Capture the cell that displays the provided text and extract its [X, Y] central coordinate. 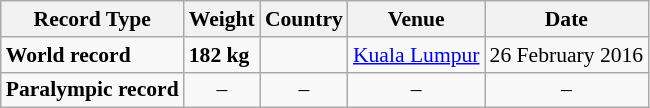
Paralympic record [92, 90]
182 kg [222, 55]
Kuala Lumpur [416, 55]
Venue [416, 19]
26 February 2016 [567, 55]
Country [304, 19]
Date [567, 19]
Record Type [92, 19]
World record [92, 55]
Weight [222, 19]
